Output the [X, Y] coordinate of the center of the cell containing the given text.  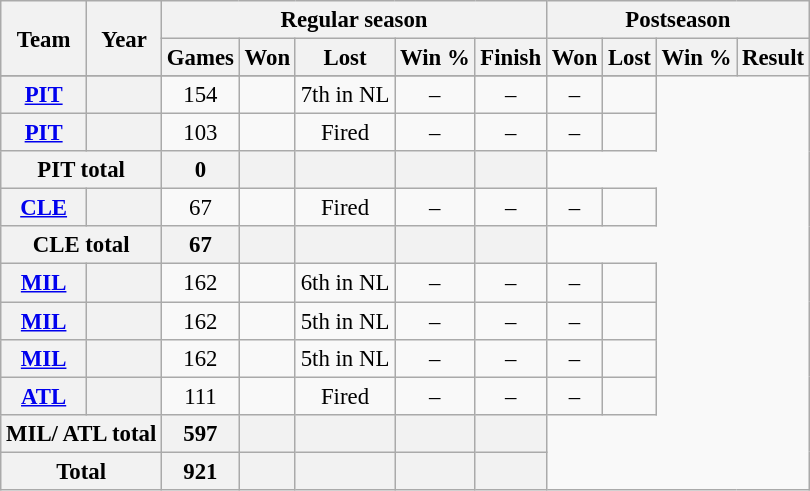
Finish [510, 58]
597 [201, 433]
ATL [44, 396]
Team [44, 38]
Year [124, 38]
CLE [44, 208]
Regular season [354, 20]
Total [82, 471]
Games [201, 58]
921 [201, 471]
PIT total [82, 170]
154 [201, 95]
Result [774, 58]
CLE total [82, 245]
111 [201, 396]
6th in NL [344, 283]
7th in NL [344, 95]
103 [201, 133]
0 [201, 170]
MIL/ ATL total [82, 433]
Postseason [678, 20]
